Return the [x, y] coordinate for the center point of the cell that contains the specified text.  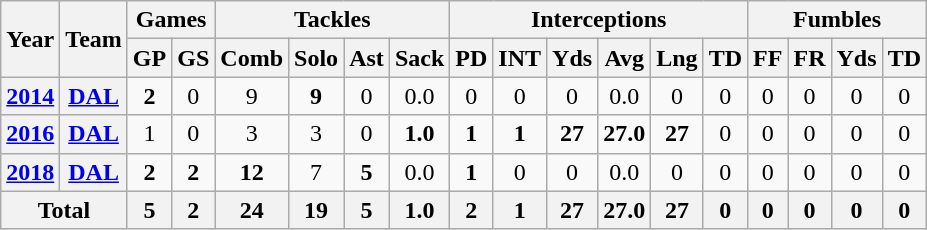
Year [30, 39]
PD [472, 58]
12 [252, 172]
24 [252, 210]
Total [64, 210]
2014 [30, 96]
2018 [30, 172]
Sack [419, 58]
Fumbles [838, 20]
Comb [252, 58]
Tackles [332, 20]
Interceptions [599, 20]
Solo [316, 58]
Team [94, 39]
Ast [367, 58]
FF [768, 58]
INT [520, 58]
FR [810, 58]
GP [149, 58]
Games [170, 20]
Avg [624, 58]
7 [316, 172]
2016 [30, 134]
Lng [677, 58]
19 [316, 210]
GS [194, 58]
